Return the (x, y) coordinate for the center point of the cell that contains the specified text.  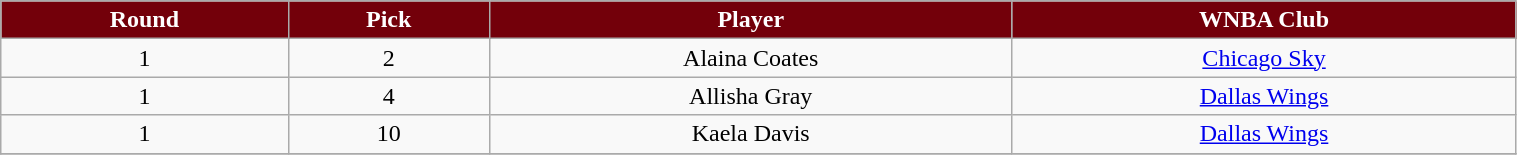
Pick (388, 20)
Kaela Davis (750, 134)
Round (144, 20)
4 (388, 96)
2 (388, 58)
10 (388, 134)
Alaina Coates (750, 58)
WNBA Club (1264, 20)
Player (750, 20)
Allisha Gray (750, 96)
Chicago Sky (1264, 58)
